Return (x, y) of the center of cell containing provided text 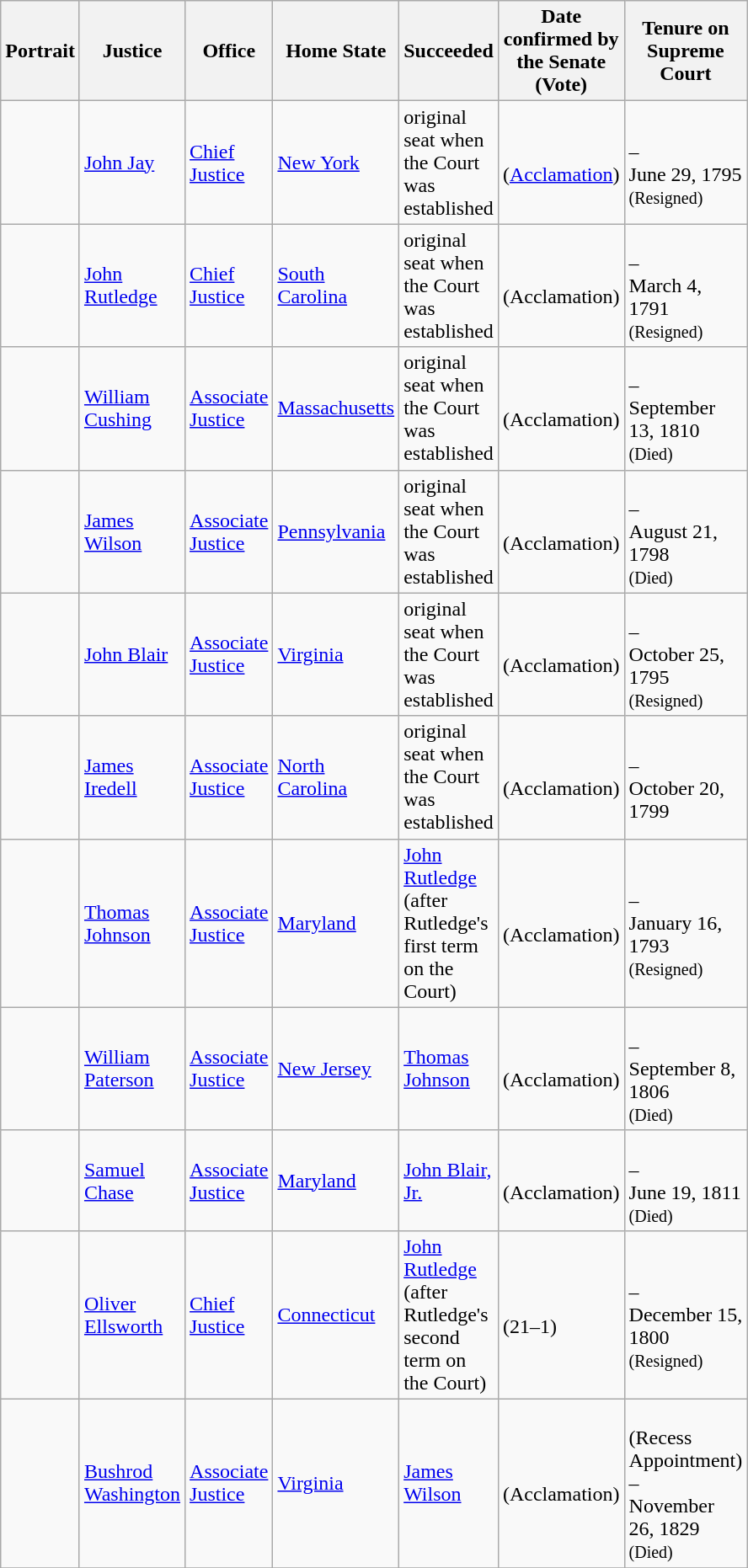
John Jay (131, 163)
–December 15, 1800(Resigned) (686, 1315)
John Rutledge (after Rutledge's second term on the Court) (449, 1315)
North Carolina (336, 777)
Tenure on Supreme Court (686, 51)
William Cushing (131, 408)
John Rutledge (131, 285)
Massachusetts (336, 408)
James Iredell (131, 777)
Succeeded (449, 51)
New York (336, 163)
–March 4, 1791(Resigned) (686, 285)
–October 25, 1795(Resigned) (686, 654)
John Blair, Jr. (449, 1181)
–June 29, 1795(Resigned) (686, 163)
William Paterson (131, 1069)
Home State (336, 51)
–August 21, 1798(Died) (686, 531)
Justice (131, 51)
Date confirmed by the Senate(Vote) (561, 51)
–January 16, 1793(Resigned) (686, 923)
John Blair (131, 654)
–September 13, 1810(Died) (686, 408)
Oliver Ellsworth (131, 1315)
New Jersey (336, 1069)
–September 8, 1806(Died) (686, 1069)
–June 19, 1811(Died) (686, 1181)
Bushrod Washington (131, 1483)
Office (229, 51)
–October 20, 1799 (686, 777)
Portrait (40, 51)
(Recess Appointment)–November 26, 1829(Died) (686, 1483)
Connecticut (336, 1315)
John Rutledge (after Rutledge's first term on the Court) (449, 923)
Samuel Chase (131, 1181)
Pennsylvania (336, 531)
South Carolina (336, 285)
(21–1) (561, 1315)
